Provide the [x, y] coordinate of the cell's center where the given text is located.  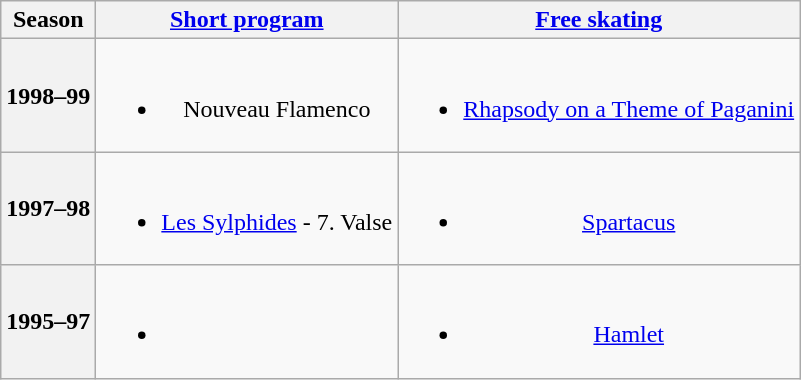
Hamlet [599, 322]
1997–98 [48, 208]
Free skating [599, 20]
Spartacus [599, 208]
Nouveau Flamenco [247, 96]
Short program [247, 20]
Season [48, 20]
1995–97 [48, 322]
Les Sylphides - 7. Valse [247, 208]
1998–99 [48, 96]
Rhapsody on a Theme of Paganini [599, 96]
